Locate the cell with the specified text and output its [x, y] center coordinate. 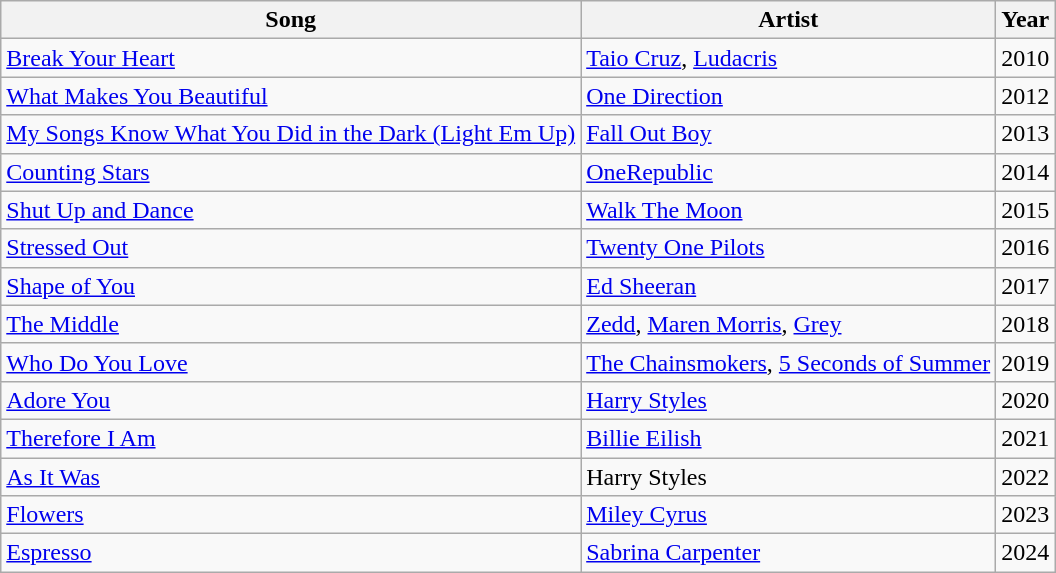
Artist [788, 20]
Sabrina Carpenter [788, 553]
2017 [1026, 286]
Billie Eilish [788, 438]
Espresso [291, 553]
Break Your Heart [291, 58]
2023 [1026, 515]
2014 [1026, 172]
Miley Cyrus [788, 515]
Shape of You [291, 286]
Flowers [291, 515]
2021 [1026, 438]
My Songs Know What You Did in the Dark (Light Em Up) [291, 134]
One Direction [788, 96]
Year [1026, 20]
Walk The Moon [788, 210]
2024 [1026, 553]
OneRepublic [788, 172]
Taio Cruz, Ludacris [788, 58]
Adore You [291, 400]
Stressed Out [291, 248]
2012 [1026, 96]
Fall Out Boy [788, 134]
Ed Sheeran [788, 286]
Song [291, 20]
2020 [1026, 400]
What Makes You Beautiful [291, 96]
Twenty One Pilots [788, 248]
2010 [1026, 58]
The Middle [291, 324]
Therefore I Am [291, 438]
The Chainsmokers, 5 Seconds of Summer [788, 362]
2016 [1026, 248]
Who Do You Love [291, 362]
2013 [1026, 134]
2018 [1026, 324]
2019 [1026, 362]
2022 [1026, 477]
2015 [1026, 210]
Zedd, Maren Morris, Grey [788, 324]
As It Was [291, 477]
Shut Up and Dance [291, 210]
Counting Stars [291, 172]
